Output the (x, y) coordinate of the center of the cell containing the given text.  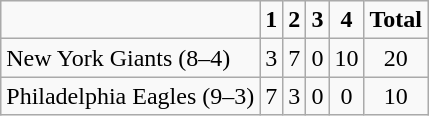
4 (346, 20)
Total (396, 20)
1 (272, 20)
20 (396, 58)
2 (294, 20)
New York Giants (8–4) (130, 58)
Philadelphia Eagles (9–3) (130, 96)
